Search for the cell housing the specified text and yield its [x, y] center coordinate. 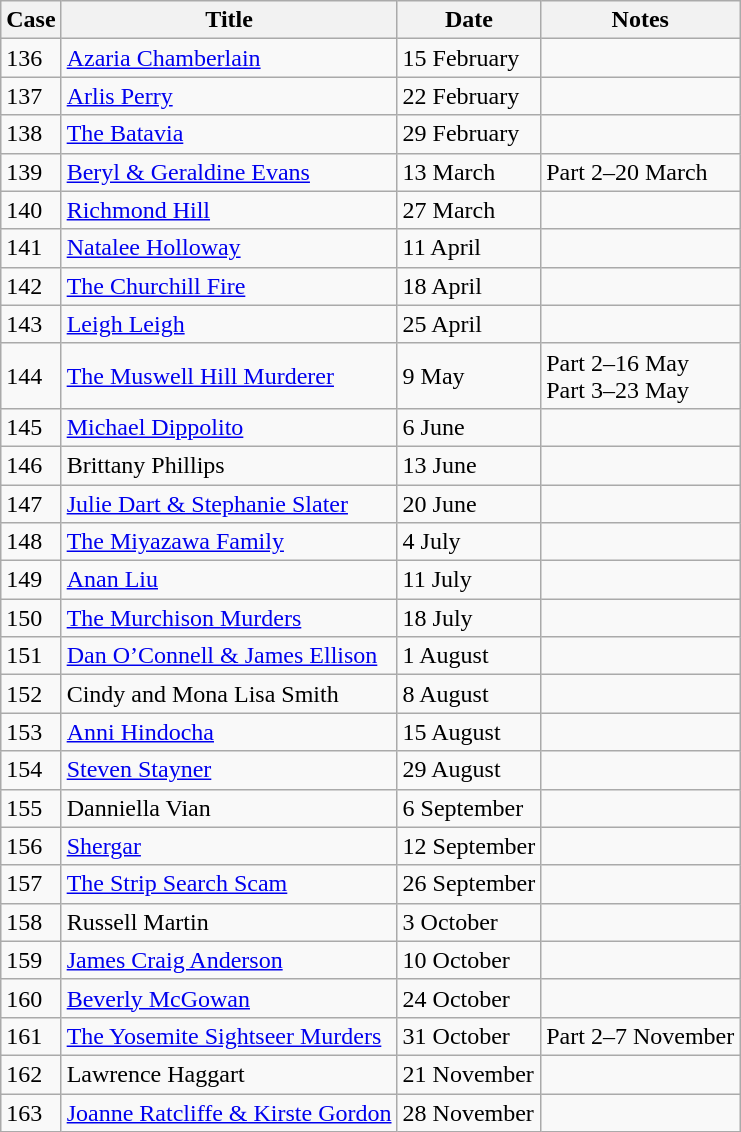
150 [31, 618]
1 August [469, 656]
Natalee Holloway [229, 248]
156 [31, 846]
Part 2–20 March [640, 172]
152 [31, 694]
James Craig Anderson [229, 960]
The Yosemite Sightseer Murders [229, 1036]
Azaria Chamberlain [229, 58]
18 July [469, 618]
140 [31, 210]
Julie Dart & Stephanie Slater [229, 503]
25 April [469, 324]
The Batavia [229, 134]
141 [31, 248]
161 [31, 1036]
11 July [469, 580]
153 [31, 732]
154 [31, 770]
Joanne Ratcliffe & Kirste Gordon [229, 1113]
13 March [469, 172]
21 November [469, 1074]
11 April [469, 248]
149 [31, 580]
Michael Dippolito [229, 427]
4 July [469, 542]
Richmond Hill [229, 210]
136 [31, 58]
6 September [469, 808]
137 [31, 96]
143 [31, 324]
Part 2–7 November [640, 1036]
15 August [469, 732]
158 [31, 922]
Leigh Leigh [229, 324]
8 August [469, 694]
145 [31, 427]
15 February [469, 58]
159 [31, 960]
The Miyazawa Family [229, 542]
160 [31, 998]
144 [31, 376]
Beverly McGowan [229, 998]
The Strip Search Scam [229, 884]
162 [31, 1074]
139 [31, 172]
Date [469, 20]
157 [31, 884]
The Murchison Murders [229, 618]
148 [31, 542]
10 October [469, 960]
142 [31, 286]
20 June [469, 503]
26 September [469, 884]
31 October [469, 1036]
Notes [640, 20]
147 [31, 503]
Title [229, 20]
13 June [469, 465]
Steven Stayner [229, 770]
29 February [469, 134]
The Churchill Fire [229, 286]
6 June [469, 427]
Danniella Vian [229, 808]
146 [31, 465]
3 October [469, 922]
Shergar [229, 846]
Anni Hindocha [229, 732]
151 [31, 656]
9 May [469, 376]
24 October [469, 998]
Brittany Phillips [229, 465]
Russell Martin [229, 922]
The Muswell Hill Murderer [229, 376]
12 September [469, 846]
Beryl & Geraldine Evans [229, 172]
Dan O’Connell & James Ellison [229, 656]
Part 2–16 MayPart 3–23 May [640, 376]
138 [31, 134]
29 August [469, 770]
Anan Liu [229, 580]
Arlis Perry [229, 96]
Cindy and Mona Lisa Smith [229, 694]
27 March [469, 210]
22 February [469, 96]
28 November [469, 1113]
18 April [469, 286]
155 [31, 808]
163 [31, 1113]
Lawrence Haggart [229, 1074]
Case [31, 20]
